From the cell containing the given text, extract its center point as (X, Y) coordinate. 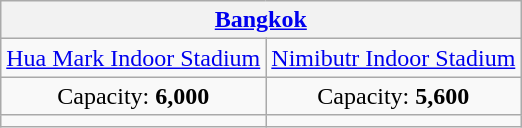
Hua Mark Indoor Stadium (134, 58)
Capacity: 5,600 (394, 96)
Nimibutr Indoor Stadium (394, 58)
Bangkok (261, 20)
Capacity: 6,000 (134, 96)
